Determine the (x, y) coordinate at the center of the cell enclosing the given text.  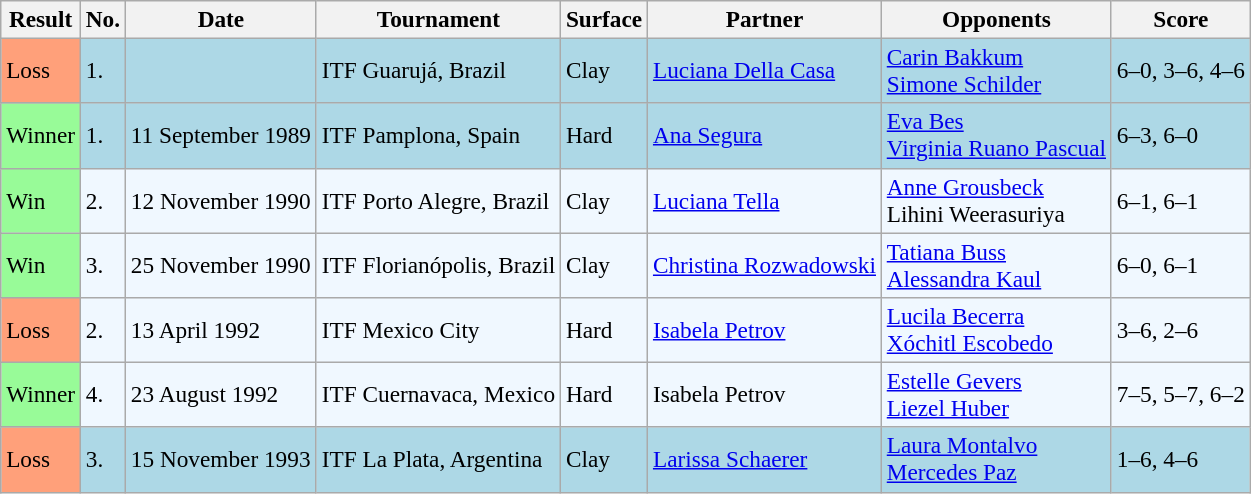
Larissa Schaerer (765, 460)
Christina Rozwadowski (765, 264)
11 September 1989 (220, 136)
6–3, 6–0 (1180, 136)
ITF Porto Alegre, Brazil (438, 200)
1–6, 4–6 (1180, 460)
Ana Segura (765, 136)
Estelle Gevers Liezel Huber (996, 394)
Carin Bakkum Simone Schilder (996, 70)
12 November 1990 (220, 200)
Laura Montalvo Mercedes Paz (996, 460)
25 November 1990 (220, 264)
Result (41, 19)
Tournament (438, 19)
ITF Pamplona, Spain (438, 136)
Eva Bes Virginia Ruano Pascual (996, 136)
3–6, 2–6 (1180, 330)
13 April 1992 (220, 330)
ITF Florianópolis, Brazil (438, 264)
6–1, 6–1 (1180, 200)
Tatiana Buss Alessandra Kaul (996, 264)
4. (102, 394)
6–0, 6–1 (1180, 264)
7–5, 5–7, 6–2 (1180, 394)
Date (220, 19)
Score (1180, 19)
ITF Cuernavaca, Mexico (438, 394)
Luciana Tella (765, 200)
ITF Guarujá, Brazil (438, 70)
Luciana Della Casa (765, 70)
23 August 1992 (220, 394)
6–0, 3–6, 4–6 (1180, 70)
Lucila Becerra Xóchitl Escobedo (996, 330)
ITF Mexico City (438, 330)
Partner (765, 19)
15 November 1993 (220, 460)
Anne Grousbeck Lihini Weerasuriya (996, 200)
ITF La Plata, Argentina (438, 460)
No. (102, 19)
Opponents (996, 19)
Surface (604, 19)
